Provide the (x, y) coordinate of the cell's center where the given text is located.  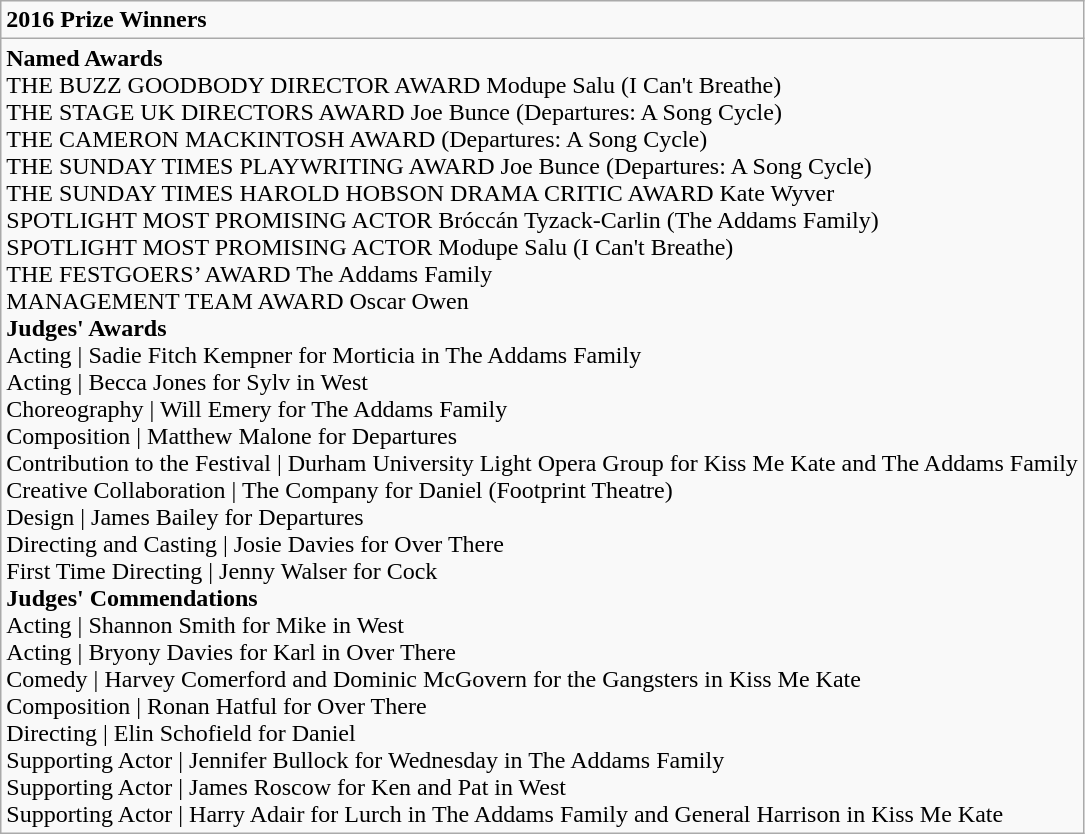
2016 Prize Winners (542, 20)
